Identify which cell holds the provided text, then report its [x, y] central coordinate. 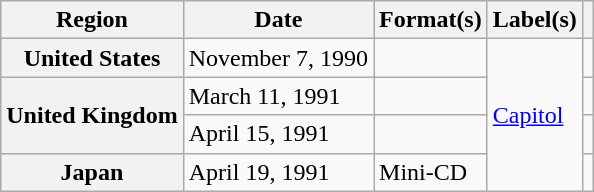
United Kingdom [92, 115]
April 19, 1991 [278, 172]
Date [278, 20]
Capitol [534, 115]
United States [92, 58]
Japan [92, 172]
Label(s) [534, 20]
November 7, 1990 [278, 58]
Format(s) [431, 20]
April 15, 1991 [278, 134]
Region [92, 20]
March 11, 1991 [278, 96]
Mini-CD [431, 172]
